For the text-containing cell, return its midpoint in [X, Y] coordinate format. 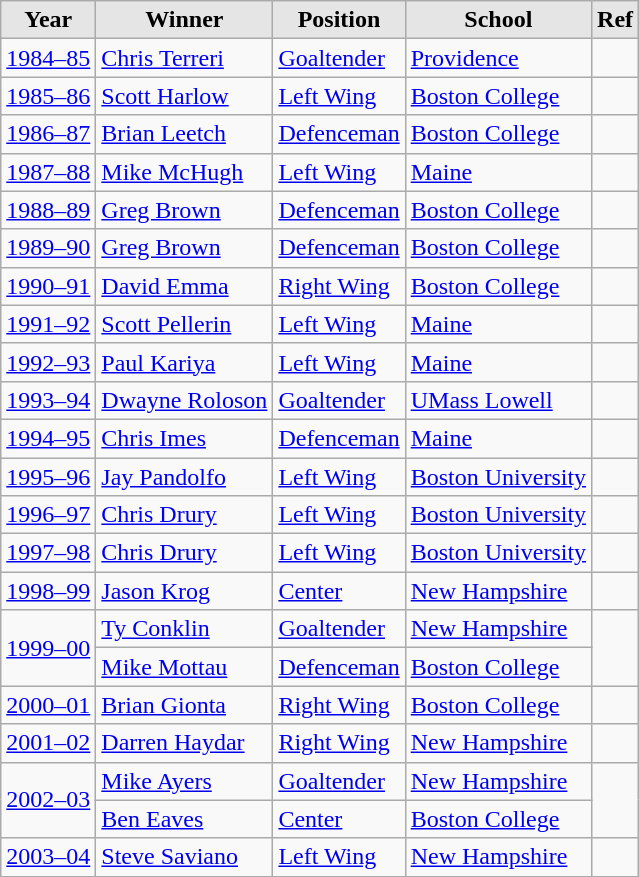
1998–99 [48, 591]
1995–96 [48, 477]
1986–87 [48, 134]
1993–94 [48, 400]
Scott Pellerin [184, 324]
1997–98 [48, 553]
2000–01 [48, 705]
Paul Kariya [184, 362]
1985–86 [48, 96]
2002–03 [48, 800]
Ty Conklin [184, 629]
Position [339, 20]
Ref [616, 20]
Ben Eaves [184, 819]
Jay Pandolfo [184, 477]
Providence [498, 58]
Mike Ayers [184, 781]
1988–89 [48, 210]
1991–92 [48, 324]
School [498, 20]
Dwayne Roloson [184, 400]
1999–00 [48, 648]
UMass Lowell [498, 400]
Steve Saviano [184, 857]
1987–88 [48, 172]
Mike McHugh [184, 172]
2003–04 [48, 857]
1996–97 [48, 515]
Scott Harlow [184, 96]
Chris Imes [184, 438]
1990–91 [48, 286]
David Emma [184, 286]
Jason Krog [184, 591]
1992–93 [48, 362]
Darren Haydar [184, 743]
1984–85 [48, 58]
Brian Gionta [184, 705]
Mike Mottau [184, 667]
Chris Terreri [184, 58]
Year [48, 20]
1994–95 [48, 438]
Brian Leetch [184, 134]
Winner [184, 20]
2001–02 [48, 743]
1989–90 [48, 248]
